Return (X, Y) of the center of cell containing provided text 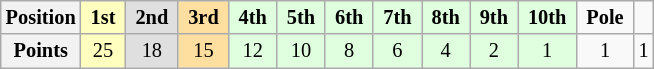
Points (41, 51)
7th (397, 17)
15 (203, 51)
8th (446, 17)
9th (494, 17)
12 (253, 51)
3rd (203, 17)
2nd (152, 17)
4 (446, 51)
25 (104, 51)
5th (301, 17)
8 (349, 51)
Pole (604, 17)
10 (301, 51)
2 (494, 51)
6th (349, 17)
10th (547, 17)
1st (104, 17)
6 (397, 51)
4th (253, 17)
Position (41, 17)
18 (152, 51)
